Capture the cell that displays the provided text and extract its [X, Y] central coordinate. 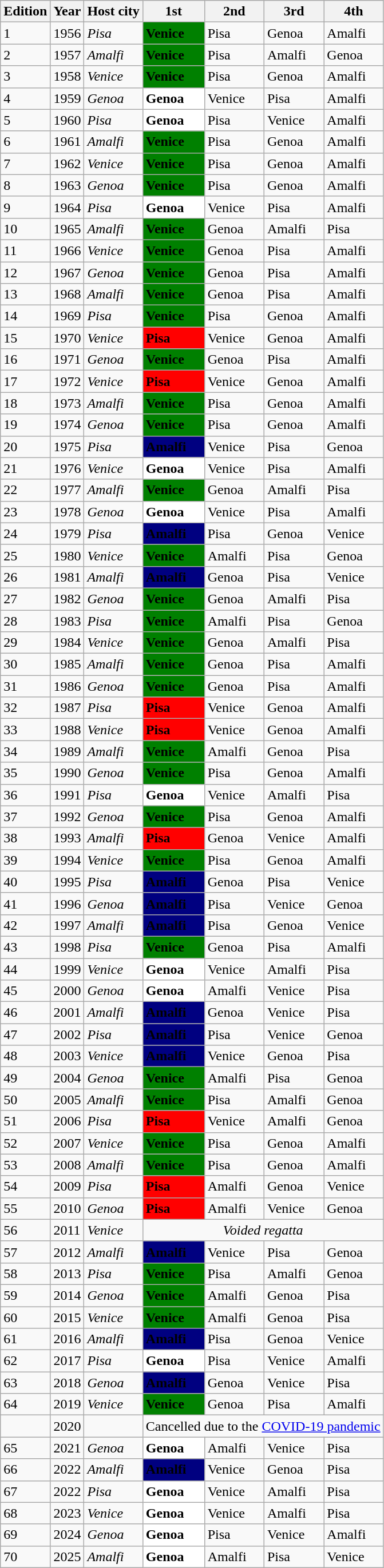
1956 [68, 33]
54 [25, 1187]
21 [25, 468]
1958 [68, 77]
58 [25, 1273]
14 [25, 316]
1977 [68, 490]
1991 [68, 795]
33 [25, 730]
45 [25, 991]
56 [25, 1230]
1959 [68, 98]
49 [25, 1078]
1st [173, 11]
1963 [68, 185]
59 [25, 1295]
2005 [68, 1100]
Cancelled due to the COVID-19 pandemic [263, 1426]
42 [25, 925]
Year [68, 11]
1967 [68, 273]
2nd [234, 11]
1982 [68, 599]
1987 [68, 708]
4 [25, 98]
1966 [68, 250]
65 [25, 1448]
2007 [68, 1143]
1981 [68, 577]
1960 [68, 120]
3 [25, 77]
51 [25, 1121]
55 [25, 1208]
47 [25, 1034]
1997 [68, 925]
11 [25, 250]
1986 [68, 686]
34 [25, 751]
19 [25, 425]
67 [25, 1491]
50 [25, 1100]
23 [25, 512]
25 [25, 555]
2025 [68, 1557]
2019 [68, 1404]
9 [25, 207]
1988 [68, 730]
1993 [68, 838]
27 [25, 599]
13 [25, 295]
22 [25, 490]
Host city [113, 11]
1992 [68, 817]
26 [25, 577]
31 [25, 686]
17 [25, 381]
1961 [68, 142]
10 [25, 229]
41 [25, 904]
2008 [68, 1165]
2017 [68, 1361]
53 [25, 1165]
1984 [68, 643]
2018 [68, 1383]
1957 [68, 55]
5 [25, 120]
Edition [25, 11]
62 [25, 1361]
1999 [68, 969]
46 [25, 1013]
60 [25, 1317]
6 [25, 142]
2016 [68, 1339]
12 [25, 273]
1978 [68, 512]
1964 [68, 207]
35 [25, 773]
28 [25, 620]
1962 [68, 164]
1970 [68, 338]
2 [25, 55]
1990 [68, 773]
4th [354, 11]
1973 [68, 403]
48 [25, 1056]
1 [25, 33]
1975 [68, 447]
1979 [68, 534]
2015 [68, 1317]
32 [25, 708]
3rd [294, 11]
64 [25, 1404]
2006 [68, 1121]
2003 [68, 1056]
1965 [68, 229]
2004 [68, 1078]
38 [25, 838]
1968 [68, 295]
2010 [68, 1208]
18 [25, 403]
63 [25, 1383]
39 [25, 860]
20 [25, 447]
2021 [68, 1448]
2000 [68, 991]
44 [25, 969]
66 [25, 1470]
2001 [68, 1013]
1974 [68, 425]
16 [25, 360]
1998 [68, 947]
36 [25, 795]
1996 [68, 904]
61 [25, 1339]
37 [25, 817]
2011 [68, 1230]
29 [25, 643]
30 [25, 664]
1985 [68, 664]
2013 [68, 1273]
7 [25, 164]
8 [25, 185]
1972 [68, 381]
2020 [68, 1426]
40 [25, 882]
69 [25, 1535]
68 [25, 1513]
2009 [68, 1187]
57 [25, 1252]
1995 [68, 882]
43 [25, 947]
15 [25, 338]
1971 [68, 360]
24 [25, 534]
2012 [68, 1252]
1994 [68, 860]
2024 [68, 1535]
2014 [68, 1295]
Voided regatta [263, 1230]
1983 [68, 620]
1989 [68, 751]
2023 [68, 1513]
1976 [68, 468]
2002 [68, 1034]
1980 [68, 555]
70 [25, 1557]
52 [25, 1143]
1969 [68, 316]
